Extract the [x, y] coordinate from the center of the cell holding the provided text.  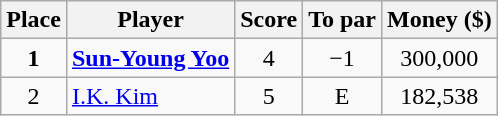
I.K. Kim [150, 96]
Score [269, 20]
−1 [342, 58]
2 [34, 96]
Sun-Young Yoo [150, 58]
1 [34, 58]
Player [150, 20]
182,538 [440, 96]
300,000 [440, 58]
5 [269, 96]
Money ($) [440, 20]
Place [34, 20]
E [342, 96]
To par [342, 20]
4 [269, 58]
